Locate the cell with the specified text and output its [x, y] center coordinate. 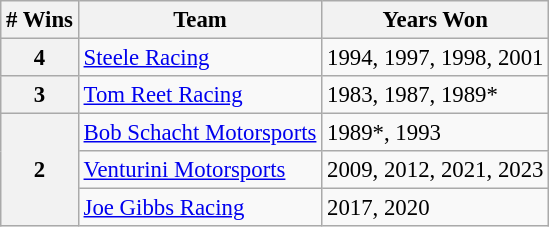
2009, 2012, 2021, 2023 [436, 170]
Bob Schacht Motorsports [200, 133]
# Wins [40, 20]
Team [200, 20]
Venturini Motorsports [200, 170]
2017, 2020 [436, 208]
3 [40, 95]
1983, 1987, 1989* [436, 95]
Steele Racing [200, 58]
2 [40, 170]
1994, 1997, 1998, 2001 [436, 58]
4 [40, 58]
Joe Gibbs Racing [200, 208]
Tom Reet Racing [200, 95]
Years Won [436, 20]
1989*, 1993 [436, 133]
